Determine the [x, y] coordinate at the center of the cell enclosing the given text.  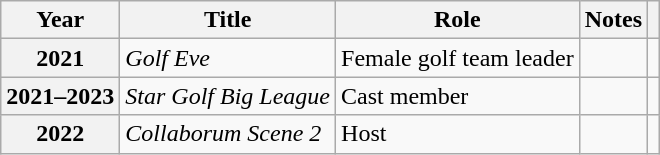
Host [458, 134]
2022 [60, 134]
Year [60, 20]
Title [228, 20]
Cast member [458, 96]
2021 [60, 58]
Female golf team leader [458, 58]
Role [458, 20]
Notes [613, 20]
Collaborum Scene 2 [228, 134]
Star Golf Big League [228, 96]
Golf Eve [228, 58]
2021–2023 [60, 96]
